From the cell containing the given text, extract its center point as [X, Y] coordinate. 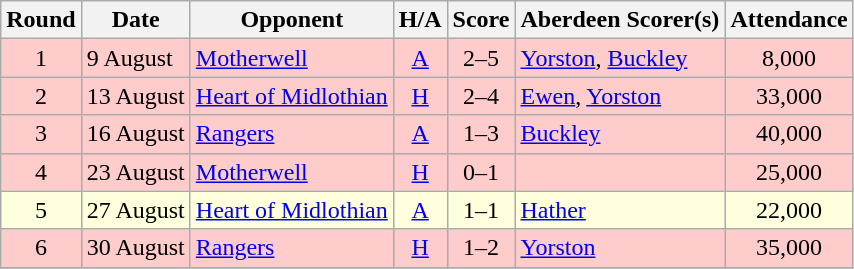
Score [481, 20]
Attendance [789, 20]
0–1 [481, 172]
16 August [136, 134]
H/A [420, 20]
25,000 [789, 172]
8,000 [789, 58]
5 [41, 210]
33,000 [789, 96]
9 August [136, 58]
Buckley [620, 134]
27 August [136, 210]
4 [41, 172]
Ewen, Yorston [620, 96]
2–5 [481, 58]
Yorston, Buckley [620, 58]
Aberdeen Scorer(s) [620, 20]
Opponent [292, 20]
30 August [136, 248]
13 August [136, 96]
35,000 [789, 248]
22,000 [789, 210]
Yorston [620, 248]
1 [41, 58]
2–4 [481, 96]
1–3 [481, 134]
3 [41, 134]
6 [41, 248]
Hather [620, 210]
Round [41, 20]
1–1 [481, 210]
23 August [136, 172]
2 [41, 96]
1–2 [481, 248]
40,000 [789, 134]
Date [136, 20]
